Provide the [x, y] coordinate of the cell's center where the given text is located.  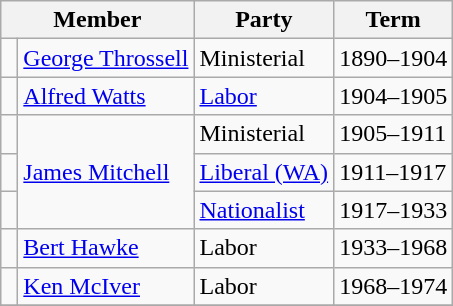
Bert Hawke [106, 248]
1904–1905 [394, 96]
Party [264, 20]
George Throssell [106, 58]
1968–1974 [394, 286]
Term [394, 20]
1911–1917 [394, 172]
James Mitchell [106, 172]
Liberal (WA) [264, 172]
1905–1911 [394, 134]
Member [98, 20]
Nationalist [264, 210]
1917–1933 [394, 210]
1890–1904 [394, 58]
1933–1968 [394, 248]
Ken McIver [106, 286]
Alfred Watts [106, 96]
